Capture the cell that displays the provided text and extract its (x, y) central coordinate. 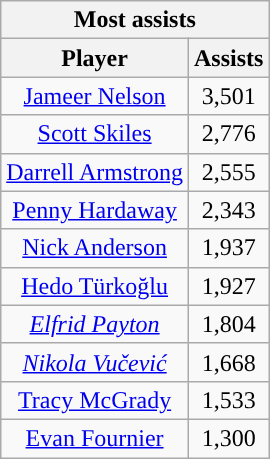
3,501 (228, 96)
1,668 (228, 362)
1,533 (228, 400)
Darrell Armstrong (95, 172)
Player (95, 58)
Most assists (135, 20)
Assists (228, 58)
2,555 (228, 172)
2,776 (228, 134)
Tracy McGrady (95, 400)
Nikola Vučević (95, 362)
Evan Fournier (95, 438)
1,927 (228, 286)
2,343 (228, 210)
Scott Skiles (95, 134)
Hedo Türkoğlu (95, 286)
1,937 (228, 248)
Nick Anderson (95, 248)
1,300 (228, 438)
Jameer Nelson (95, 96)
Elfrid Payton (95, 324)
1,804 (228, 324)
Penny Hardaway (95, 210)
